From the cell containing the given text, extract its center point as (X, Y) coordinate. 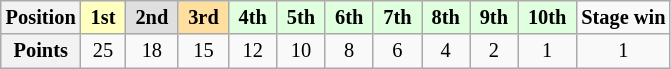
8th (446, 17)
Position (41, 17)
4th (253, 17)
12 (253, 51)
5th (301, 17)
18 (152, 51)
2nd (152, 17)
10th (547, 17)
4 (446, 51)
10 (301, 51)
8 (349, 51)
15 (203, 51)
6th (349, 17)
1st (104, 17)
9th (494, 17)
2 (494, 51)
25 (104, 51)
3rd (203, 17)
Stage win (623, 17)
Points (41, 51)
7th (397, 17)
6 (397, 51)
